Identify which cell holds the provided text, then report its [x, y] central coordinate. 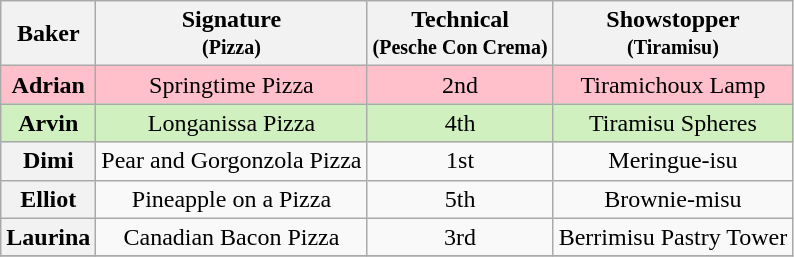
Longanissa Pizza [232, 123]
2nd [460, 85]
Signature(Pizza) [232, 34]
Dimi [48, 161]
Berrimisu Pastry Tower [673, 237]
Springtime Pizza [232, 85]
Laurina [48, 237]
Brownie-misu [673, 199]
Arvin [48, 123]
Elliot [48, 199]
Tiramichoux Lamp [673, 85]
Tiramisu Spheres [673, 123]
Meringue-isu [673, 161]
Showstopper(Tiramisu) [673, 34]
Technical(Pesche Con Crema) [460, 34]
3rd [460, 237]
1st [460, 161]
Adrian [48, 85]
Canadian Bacon Pizza [232, 237]
5th [460, 199]
Pear and Gorgonzola Pizza [232, 161]
Baker [48, 34]
Pineapple on a Pizza [232, 199]
4th [460, 123]
